Identify which cell holds the provided text, then report its [X, Y] central coordinate. 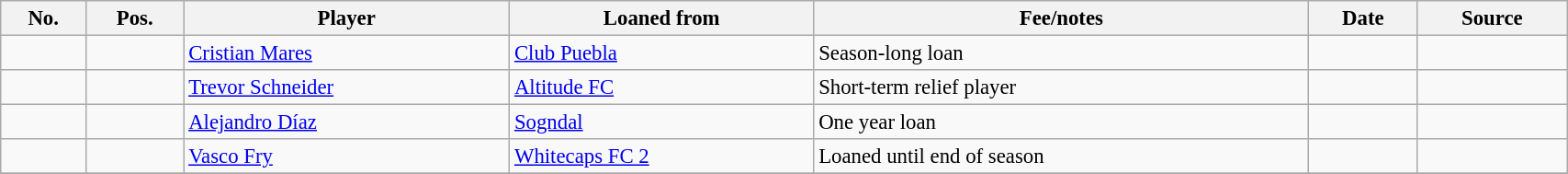
Fee/notes [1062, 18]
One year loan [1062, 122]
Source [1492, 18]
Whitecaps FC 2 [661, 157]
Vasco Fry [347, 157]
Date [1363, 18]
Club Puebla [661, 53]
Season-long loan [1062, 53]
Pos. [135, 18]
Cristian Mares [347, 53]
Loaned until end of season [1062, 157]
Short-term relief player [1062, 87]
Loaned from [661, 18]
Alejandro Díaz [347, 122]
No. [44, 18]
Player [347, 18]
Trevor Schneider [347, 87]
Sogndal [661, 122]
Altitude FC [661, 87]
